Return the [x, y] coordinate for the center point of the cell that contains the specified text.  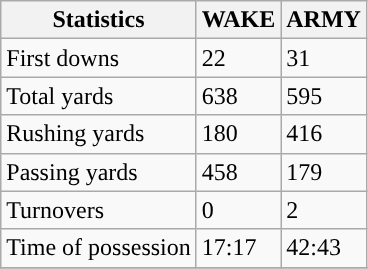
Total yards [99, 96]
0 [238, 210]
458 [238, 172]
180 [238, 134]
Turnovers [99, 210]
First downs [99, 58]
416 [324, 134]
Time of possession [99, 248]
31 [324, 58]
42:43 [324, 248]
ARMY [324, 20]
179 [324, 172]
2 [324, 210]
WAKE [238, 20]
Rushing yards [99, 134]
638 [238, 96]
595 [324, 96]
Passing yards [99, 172]
22 [238, 58]
17:17 [238, 248]
Statistics [99, 20]
